Determine the [X, Y] coordinate at the center of the cell enclosing the given text.  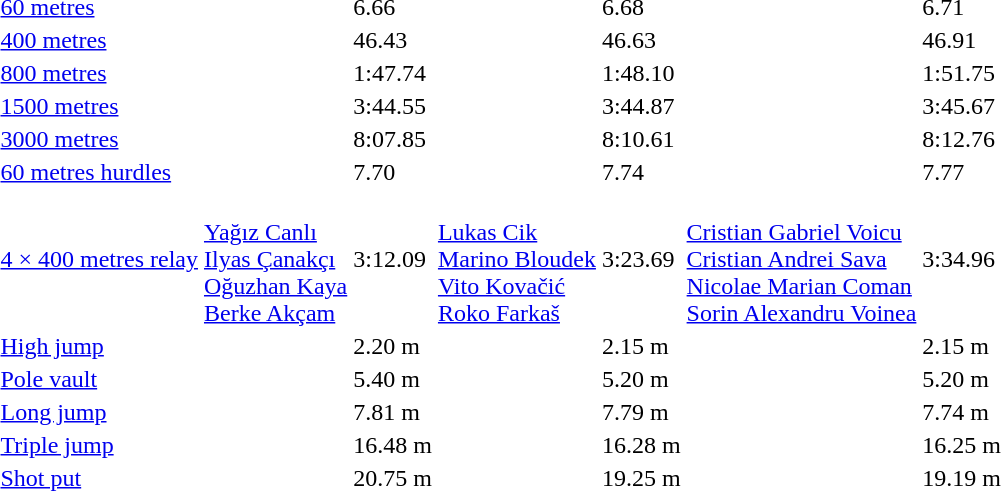
1:47.74 [393, 73]
16.48 m [393, 445]
8:07.85 [393, 139]
7.81 m [393, 412]
2.20 m [393, 346]
5.20 m [641, 379]
Cristian Gabriel VoicuCristian Andrei SavaNicolae Marian ComanSorin Alexandru Voinea [802, 259]
7.74 [641, 172]
Lukas CikMarino BloudekVito KovačićRoko Farkaš [516, 259]
46.43 [393, 40]
8:10.61 [641, 139]
2.15 m [641, 346]
7.70 [393, 172]
7.79 m [641, 412]
1:48.10 [641, 73]
3:44.55 [393, 106]
46.63 [641, 40]
5.40 m [393, 379]
Yağız CanlıIlyas ÇanakçıOğuzhan KayaBerke Akçam [275, 259]
3:23.69 [641, 259]
3:12.09 [393, 259]
3:44.87 [641, 106]
16.28 m [641, 445]
